Search for the cell housing the specified text and yield its [X, Y] center coordinate. 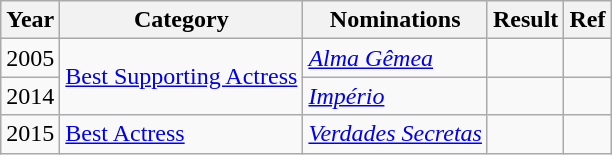
Best Supporting Actress [182, 77]
Nominations [396, 20]
Best Actress [182, 134]
Category [182, 20]
Ref [588, 20]
2015 [30, 134]
Alma Gêmea [396, 58]
Year [30, 20]
Result [525, 20]
Verdades Secretas [396, 134]
Império [396, 96]
2014 [30, 96]
2005 [30, 58]
